Scan for the cell matching the given text and deliver its (X, Y) coordinate at center. 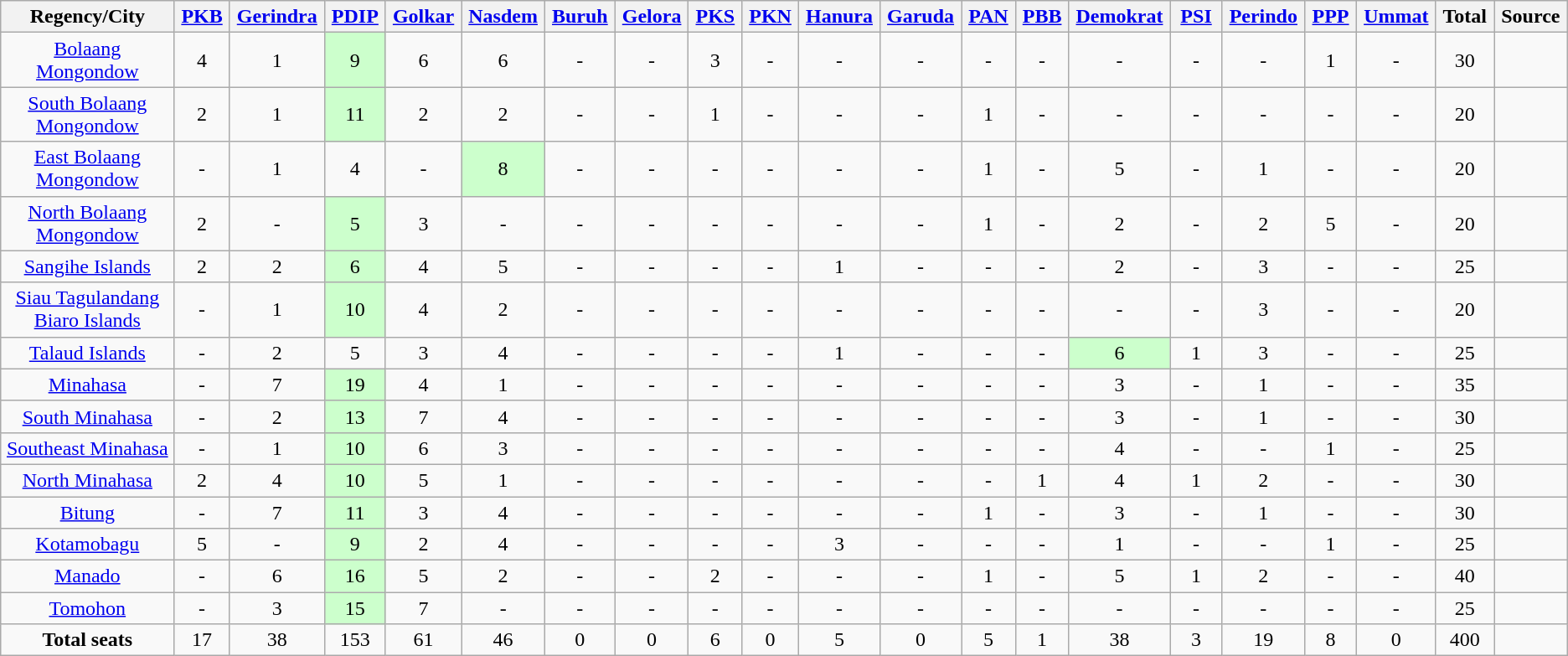
PKB (202, 17)
Golkar (423, 17)
East Bolaang Mongondow (87, 169)
Kotamobagu (87, 545)
61 (423, 640)
PBB (1042, 17)
PAN (988, 17)
Buruh (580, 17)
40 (1465, 576)
13 (355, 416)
Gerindra (276, 17)
Tomohon (87, 608)
Manado (87, 576)
Minahasa (87, 385)
Bolaang Mongondow (87, 60)
South Minahasa (87, 416)
Total (1465, 17)
Garuda (921, 17)
Southeast Minahasa (87, 448)
Demokrat (1119, 17)
Perindo (1263, 17)
46 (503, 640)
Regency/City (87, 17)
PPP (1330, 17)
15 (355, 608)
PKN (771, 17)
North Minahasa (87, 480)
153 (355, 640)
Sangihe Islands (87, 266)
400 (1465, 640)
Ummat (1396, 17)
Source (1531, 17)
Bitung (87, 512)
Gelora (652, 17)
Total seats (87, 640)
South Bolaang Mongondow (87, 114)
Hanura (839, 17)
Siau Tagulandang Biaro Islands (87, 310)
35 (1465, 385)
North Bolaang Mongondow (87, 223)
PKS (715, 17)
16 (355, 576)
PDIP (355, 17)
17 (202, 640)
Talaud Islands (87, 353)
PSI (1196, 17)
Nasdem (503, 17)
